Determine the (X, Y) coordinate at the center of the cell enclosing the given text.  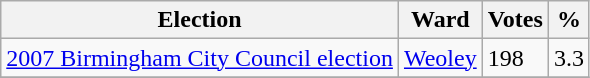
Ward (440, 20)
3.3 (568, 58)
Votes (515, 20)
198 (515, 58)
Election (200, 20)
% (568, 20)
Weoley (440, 58)
2007 Birmingham City Council election (200, 58)
